Capture the cell that displays the provided text and extract its (X, Y) central coordinate. 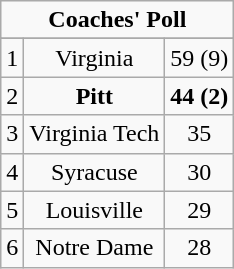
5 (12, 210)
3 (12, 134)
44 (2) (200, 96)
Pitt (94, 96)
Louisville (94, 210)
35 (200, 134)
1 (12, 58)
28 (200, 248)
2 (12, 96)
Syracuse (94, 172)
Virginia Tech (94, 134)
59 (9) (200, 58)
4 (12, 172)
30 (200, 172)
Notre Dame (94, 248)
29 (200, 210)
6 (12, 248)
Virginia (94, 58)
Coaches' Poll (118, 20)
